Locate the cell with the specified text and output its (X, Y) center coordinate. 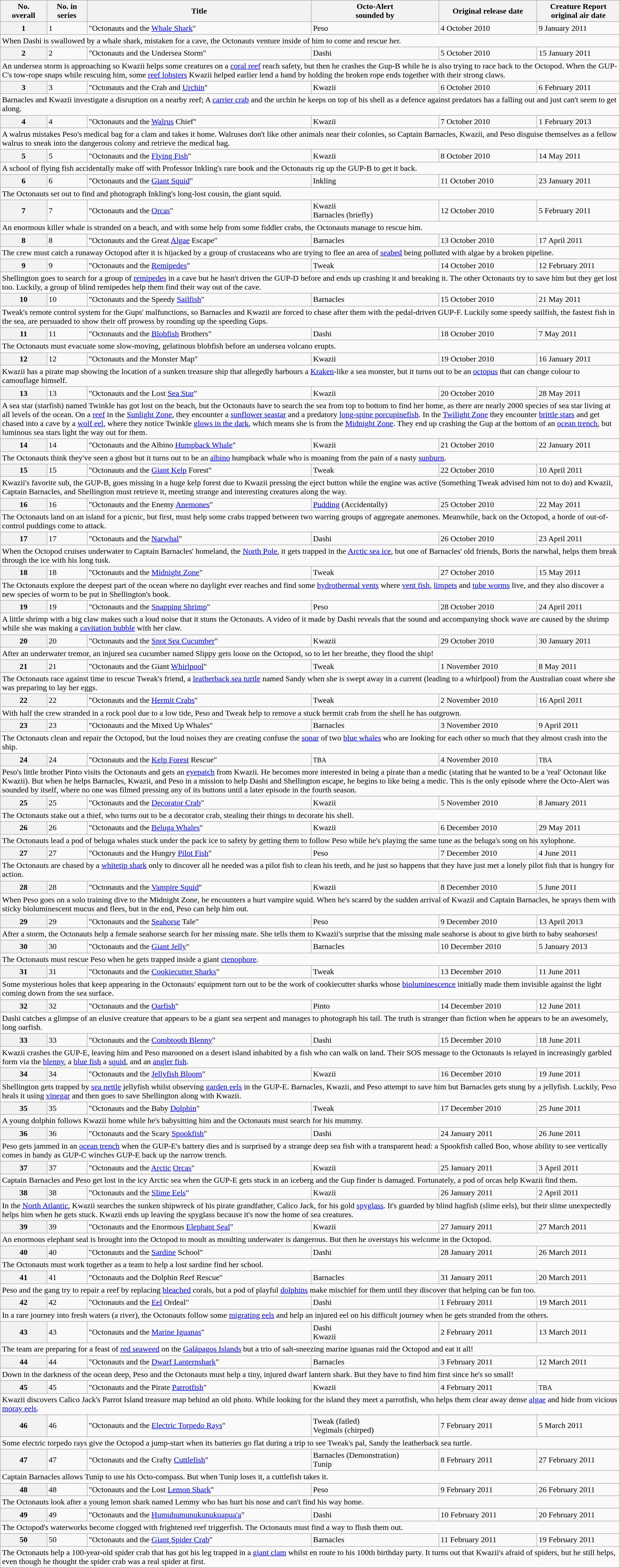
25 October 2010 (488, 504)
"Octonauts and the Crab and Urchin" (199, 87)
10 February 2011 (488, 1515)
The Octonauts set out to find and photograph Inkling's long-lost cousin, the giant squid. (310, 194)
20 February 2011 (578, 1515)
9 February 2011 (488, 1490)
4 February 2011 (488, 1387)
"Octonauts and the Remipedes" (199, 265)
Pinto (375, 1006)
31 January 2011 (488, 1277)
16 April 2011 (578, 700)
The Octonauts must evacuate some slow-moving, gelatinous blobfish before an undersea volcano erupts. (310, 346)
27 March 2011 (578, 1227)
3 November 2010 (488, 726)
29 October 2010 (488, 641)
"Octonauts and the Narwhal" (199, 539)
7 October 2010 (488, 121)
"Octonauts and the Snot Sea Cucumber" (199, 641)
8 January 2011 (578, 803)
"Octonauts and the Giant Whirlpool" (199, 666)
An enormous killer whale is stranded on a beach, and with some help from some fiddler crabs, the Octonauts manage to rescue him. (310, 228)
"Octonauts and the Flying Fish" (199, 156)
"Octonauts and the Marine Iguanas" (199, 1332)
"Octonauts and the Crafty Cuttlefish" (199, 1460)
No. inseries (67, 11)
14 May 2011 (578, 156)
28 October 2010 (488, 607)
The Octonauts must rescue Peso when he gets trapped inside a giant ctenophore. (310, 959)
The Octonauts must work together as a team to help a lost sardine find her school. (310, 1265)
"Octonauts and the Undersea Storm" (199, 53)
A school of flying fish accidentally make off with Professor Inkling's rare book and the Octonauts rig up the GUP-B to get it back. (310, 168)
The Octonauts look after a young lemon shark named Lemmy who has hurt his nose and can't find his way home. (310, 1502)
"Octonauts and the Mixed Up Whales" (199, 726)
20 October 2010 (488, 393)
10 April 2011 (578, 470)
8 December 2010 (488, 887)
4 October 2010 (488, 28)
"Octonauts and the Scary Spookfish" (199, 1133)
The Octonauts think they've seen a ghost but it turns out to be an albino humpback whale who is moaning from the pain of a nasty sunburn. (310, 458)
26 October 2010 (488, 539)
19 October 2010 (488, 359)
"Octonauts and the Giant Kelp Forest" (199, 470)
"Octonauts and the Dolphin Reef Rescue" (199, 1277)
24 January 2011 (488, 1133)
15 January 2011 (578, 53)
"Octonauts and the Beluga Whales" (199, 828)
26 January 2011 (488, 1193)
"Octonauts and the Midnight Zone" (199, 573)
7 February 2011 (488, 1425)
Creature Reportoriginal air date (578, 11)
"Octonauts and the Giant Spider Crab" (199, 1540)
A young dolphin follows Kwazii home while he's babysitting him and the Octonauts must search for his mummy. (310, 1121)
12 March 2011 (578, 1362)
Title (199, 11)
6 February 2011 (578, 87)
"Octonauts and the Baby Dolphin" (199, 1108)
5 October 2010 (488, 53)
Octo-Alertsounded by (375, 11)
"Octonauts and the Hermit Crabs" (199, 700)
An enormous elephant seal is brought into the Octopod to moult as moulting underwater is dangerous. But then he overstays his welcome in the Octopod. (310, 1240)
5 January 2013 (578, 946)
"Octonauts and the Albino Humpback Whale" (199, 445)
15 October 2010 (488, 300)
"Octonauts and the Decorator Crab" (199, 803)
18 October 2010 (488, 334)
Barnacles (Demonstration)Tunip (375, 1460)
15 May 2011 (578, 573)
"Octonauts and the Arctic Orcas" (199, 1167)
"Octonauts and the Seahorse Tale" (199, 921)
"Octonauts and the Electric Torpedo Rays" (199, 1425)
"Octonauts and the Sardine School" (199, 1252)
10 December 2010 (488, 946)
11 February 2011 (488, 1540)
27 January 2011 (488, 1227)
12 June 2011 (578, 1006)
25 June 2011 (578, 1108)
"Octonauts and the Cookiecutter Sharks" (199, 972)
29 May 2011 (578, 828)
Captain Barnacles allows Tunip to use his Octo-compass. But when Tunip loses it, a cuttlefish takes it. (310, 1477)
"Octonauts and the Speedy Sailfish" (199, 300)
"Octonauts and the Oarfish" (199, 1006)
5 November 2010 (488, 803)
13 October 2010 (488, 240)
9 December 2010 (488, 921)
27 October 2010 (488, 573)
14 December 2010 (488, 1006)
18 June 2011 (578, 1040)
4 November 2010 (488, 760)
After an underwater tremor, an injured sea cucumber named Slippy gets loose on the Octopod, so to let her breathe, they flood the ship! (310, 653)
23 April 2011 (578, 539)
DashiKwazii (375, 1332)
"Octonauts and the Lost Sea Star" (199, 393)
20 March 2011 (578, 1277)
26 June 2011 (578, 1133)
1 February 2011 (488, 1303)
"Octonauts and the Walrus Chief" (199, 121)
22 October 2010 (488, 470)
25 January 2011 (488, 1167)
"Octonauts and the Snapping Shrimp" (199, 607)
Pudding (Accidentally) (375, 504)
"Octonauts and the Jellyfish Bloom" (199, 1074)
6 October 2010 (488, 87)
"Octonauts and the Vampire Squid" (199, 887)
30 January 2011 (578, 641)
21 May 2011 (578, 300)
"Octonauts and the Kelp Forest Rescue" (199, 760)
19 June 2011 (578, 1074)
26 February 2011 (578, 1490)
8 October 2010 (488, 156)
"Octonauts and the Humuhumunukunukuapua'a" (199, 1515)
8 May 2011 (578, 666)
16 December 2010 (488, 1074)
11 October 2010 (488, 181)
9 April 2011 (578, 726)
Inkling (375, 181)
28 May 2011 (578, 393)
"Octonauts and the Eel Ordeal" (199, 1303)
5 March 2011 (578, 1425)
9 January 2011 (578, 28)
5 June 2011 (578, 887)
7 May 2011 (578, 334)
2 November 2010 (488, 700)
13 March 2011 (578, 1332)
"Octonauts and the Blobfish Brothers" (199, 334)
No.overall (24, 11)
"Octonauts and the Lost Lemon Shark" (199, 1490)
"Octonauts and the Enemy Anemones" (199, 504)
11 June 2011 (578, 972)
"Octonauts and the Monster Map" (199, 359)
12 October 2010 (488, 211)
5 February 2011 (578, 211)
Tweak (failed)Vegimals (chirped) (375, 1425)
24 April 2011 (578, 607)
14 October 2010 (488, 265)
4 June 2011 (578, 853)
7 December 2010 (488, 853)
With half the crew stranded in a rock pool due to a low tide, Peso and Tweak help to remove a stuck hermit crab from the shell he has outgrown. (310, 713)
"Octonauts and the Slime Eels" (199, 1193)
"Octonauts and the Orcas" (199, 211)
8 February 2011 (488, 1460)
17 December 2010 (488, 1108)
The Octopod's waterworks become clogged with frightened reef triggerfish. The Octonauts must find a way to flush them out. (310, 1527)
17 April 2011 (578, 240)
26 March 2011 (578, 1252)
6 December 2010 (488, 828)
"Octonauts and the Great Algae Escape" (199, 240)
12 February 2011 (578, 265)
15 December 2010 (488, 1040)
28 January 2011 (488, 1252)
2 April 2011 (578, 1193)
1 November 2010 (488, 666)
13 December 2010 (488, 972)
23 January 2011 (578, 181)
2 February 2011 (488, 1332)
22 May 2011 (578, 504)
The Octonauts stake out a thief, who turns out to be a decorator crab, stealing their things to decorate his shell. (310, 815)
1 February 2013 (578, 121)
13 April 2013 (578, 921)
"Octonauts and the Giant Squid" (199, 181)
"Octonauts and the Pirate Parrotfish" (199, 1387)
KwaziiBarnacles (briefly) (375, 211)
16 January 2011 (578, 359)
When Dashi is swallowed by a whale shark, mistaken for a cave, the Octonauts venture inside of him to come and rescue her. (310, 41)
"Octonauts and the Combtooth Blenny" (199, 1040)
21 October 2010 (488, 445)
"Octonauts and the Whale Shark" (199, 28)
19 February 2011 (578, 1540)
"Octonauts and the Giant Jelly" (199, 946)
"Octonauts and the Dwarf Lanternshark" (199, 1362)
3 February 2011 (488, 1362)
"Octonauts and the Hungry Pilot Fish" (199, 853)
Original release date (488, 11)
19 March 2011 (578, 1303)
3 April 2011 (578, 1167)
22 January 2011 (578, 445)
27 February 2011 (578, 1460)
"Octonauts and the Enormous Elephant Seal" (199, 1227)
